Output the [x, y] coordinate of the center of the cell containing the given text.  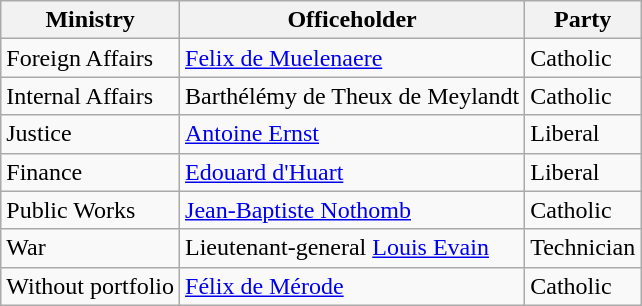
Without portfolio [90, 286]
Barthélémy de Theux de Meylandt [352, 96]
Félix de Mérode [352, 286]
War [90, 248]
Finance [90, 172]
Foreign Affairs [90, 58]
Technician [583, 248]
Antoine Ernst [352, 134]
Officeholder [352, 20]
Jean-Baptiste Nothomb [352, 210]
Felix de Muelenaere [352, 58]
Ministry [90, 20]
Justice [90, 134]
Lieutenant-general Louis Evain [352, 248]
Internal Affairs [90, 96]
Public Works [90, 210]
Party [583, 20]
Edouard d'Huart [352, 172]
